Return [X, Y] of the center of cell containing provided text 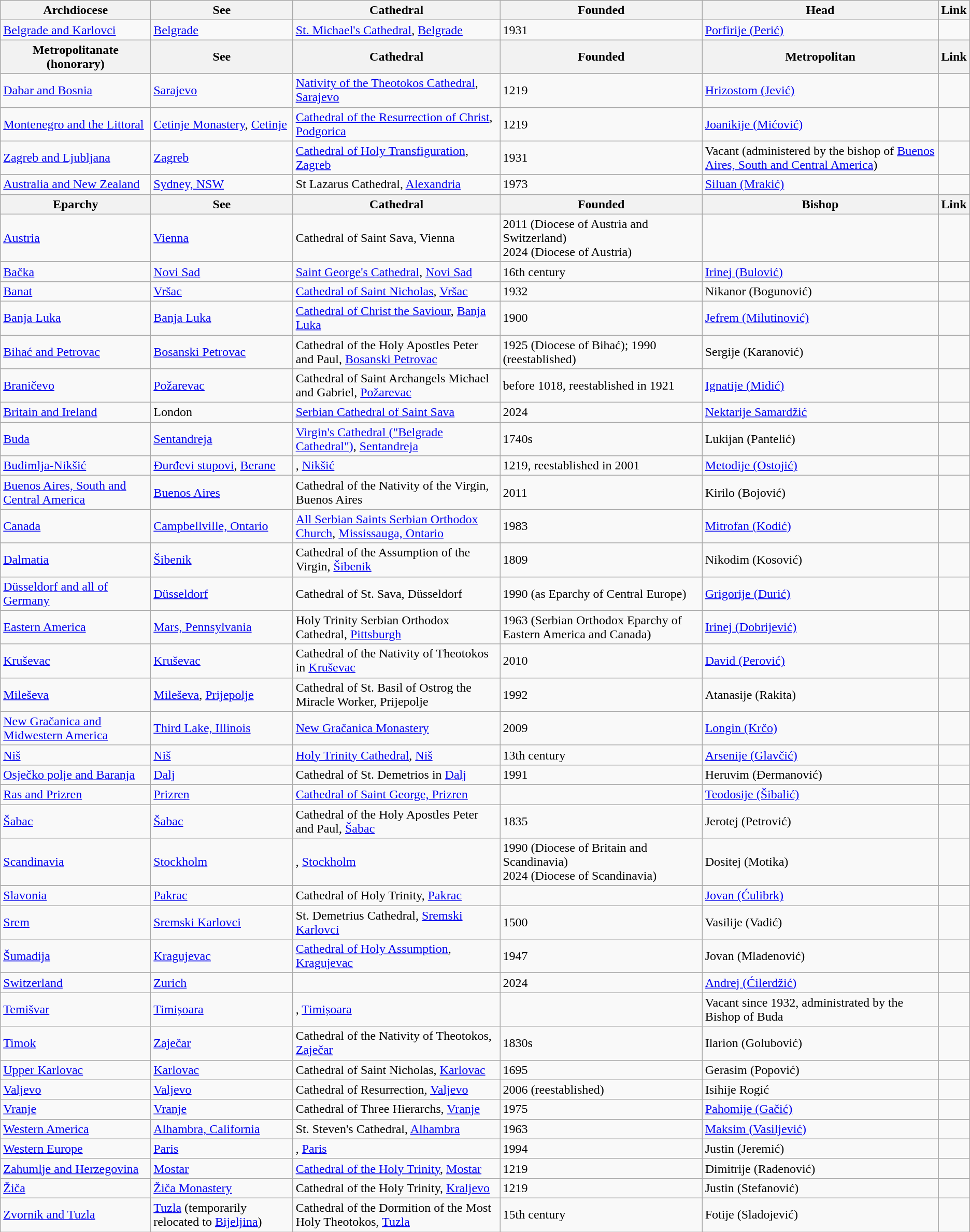
Longin (Krčo) [820, 728]
Dalmatia [76, 560]
Banat [76, 291]
Teodosije (Šibalić) [820, 794]
Canada [76, 526]
Buenos Aires, South and Central America [76, 492]
Virgin's Cathedral ("Belgrade Cathedral"), Sentandreja [396, 439]
Montenegro and the Littoral [76, 124]
Nikodim (Kosović) [820, 560]
Dalj [222, 775]
David (Perović) [820, 661]
Mitrofan (Kodić) [820, 526]
Cathedral of the Assumption of the Virgin, Šibenik [396, 560]
2011 (Diocese of Austria and Switzerland)2024 (Diocese of Austria) [601, 238]
Archdiocese [76, 10]
1500 [601, 922]
Cathedral of Holy Assumption, Kragujevac [396, 956]
Holy Trinity Cathedral, Niš [396, 755]
Vasilije (Vadić) [820, 922]
Cathedral of Christ the Saviour, Banja Luka [396, 318]
1983 [601, 526]
Stockholm [222, 862]
Porfirije (Perić) [820, 30]
Sergije (Karanović) [820, 351]
New Gračanica Monastery [396, 728]
Kragujevac [222, 956]
Paris [222, 1149]
1994 [601, 1149]
Cathedral of Holy Trinity, Pakrac [396, 896]
Alhambra, California [222, 1129]
Sarajevo [222, 90]
Buda [76, 439]
Cathedral of Saint Sava, Vienna [396, 238]
Maksim (Vasiljević) [820, 1129]
Ilarion (Golubović) [820, 1043]
New Gračanica and Midwestern America [76, 728]
Cathedral of Holy Transfiguration, Zagreb [396, 157]
Nativity of the Theotokos Cathedral, Sarajevo [396, 90]
Slavonia [76, 896]
1990 (Diocese of Britain and Scandinavia)2024 (Diocese of Scandinavia) [601, 862]
16th century [601, 271]
1963 (Serbian Orthodox Eparchy of Eastern America and Canada) [601, 627]
1932 [601, 291]
Novi Sad [222, 271]
, Stockholm [396, 862]
1990 (as Eparchy of Central Europe) [601, 594]
Mileševa, Prijepolje [222, 694]
Hrizostom (Jević) [820, 90]
Zagreb [222, 157]
1740s [601, 439]
1809 [601, 560]
2009 [601, 728]
Vršac [222, 291]
Sentandreja [222, 439]
Cathedral of the Holy Apostles Peter and Paul, Bosanski Petrovac [396, 351]
Cathedral of Saint George, Prizren [396, 794]
Bihać and Petrovac [76, 351]
Britain and Ireland [76, 412]
Zaječar [222, 1043]
Timok [76, 1043]
St. Steven's Cathedral, Alhambra [396, 1129]
, Nikšić [396, 466]
Buenos Aires [222, 492]
Scandinavia [76, 862]
St. Michael's Cathedral, Belgrade [396, 30]
Cathedral of Saint Nicholas, Karlovac [396, 1070]
Budimlja-Nikšić [76, 466]
Gerasim (Popović) [820, 1070]
Lukijan (Pantelić) [820, 439]
Switzerland [76, 983]
St Lazarus Cathedral, Alexandria [396, 184]
15th century [601, 1214]
Nektarije Samardžić [820, 412]
Fotije (Sladojević) [820, 1214]
Vacant since 1932, administrated by the Bishop of Buda [820, 1009]
1219, reestablished in 2001 [601, 466]
Dositej (Motika) [820, 862]
Irinej (Dobrijević) [820, 627]
Mars, Pennsylvania [222, 627]
1963 [601, 1129]
Srem [76, 922]
1900 [601, 318]
Belgrade [222, 30]
2010 [601, 661]
13th century [601, 755]
All Serbian Saints Serbian Orthodox Church, Mississauga, Ontario [396, 526]
Campbellville, Ontario [222, 526]
1991 [601, 775]
Irinej (Bulović) [820, 271]
Andrej (Ćilerdžić) [820, 983]
St. Demetrius Cathedral, Sremski Karlovci [396, 922]
Mileševa [76, 694]
Kirilo (Bojović) [820, 492]
Metropolitan [820, 57]
1973 [601, 184]
Austria [76, 238]
Jerotej (Petrović) [820, 821]
Timișoara [222, 1009]
Serbian Cathedral of Saint Sava [396, 412]
Third Lake, Illinois [222, 728]
, Paris [396, 1149]
Upper Karlovac [76, 1070]
Justin (Stefanović) [820, 1188]
Arsenije (Glavčić) [820, 755]
Western America [76, 1129]
Pahomije (Gačić) [820, 1109]
Bosanski Petrovac [222, 351]
Žiča Monastery [222, 1188]
Karlovac [222, 1070]
Braničevo [76, 385]
Bishop [820, 204]
Đurđevi stupovi, Berane [222, 466]
Cathedral of Three Hierarchs, Vranje [396, 1109]
Eparchy [76, 204]
Isihije Rogić [820, 1090]
Saint George's Cathedral, Novi Sad [396, 271]
Cathedral of Saint Archangels Michael and Gabriel, Požarevac [396, 385]
Atanasije (Rakita) [820, 694]
Sremski Karlovci [222, 922]
1947 [601, 956]
Tuzla (temporarily relocated to Bijeljina) [222, 1214]
Cathedral of the Dormition of the Most Holy Theotokos, Tuzla [396, 1214]
Zahumlje and Herzegovina [76, 1168]
Siluan (Mrakić) [820, 184]
Cathedral of the Nativity of Theotokos, Zaječar [396, 1043]
Cathedral of Saint Nicholas, Vršac [396, 291]
Pakrac [222, 896]
Eastern America [76, 627]
Temišvar [76, 1009]
1835 [601, 821]
1695 [601, 1070]
Joanikije (Mićović) [820, 124]
Heruvim (Đermanović) [820, 775]
Zvornik and Tuzla [76, 1214]
Cathedral of the Holy Trinity, Kraljevo [396, 1188]
Bačka [76, 271]
Cathedral of the Resurrection of Christ, Podgorica [396, 124]
, Timișoara [396, 1009]
Dimitrije (Rađenović) [820, 1168]
Cathedral of the Nativity of the Virgin, Buenos Aires [396, 492]
2011 [601, 492]
Osječko polje and Baranja [76, 775]
Šibenik [222, 560]
Cathedral of Resurrection, Valjevo [396, 1090]
Belgrade and Karlovci [76, 30]
Holy Trinity Serbian Orthodox Cathedral, Pittsburgh [396, 627]
Cathedral of the Holy Trinity, Mostar [396, 1168]
Ras and Prizren [76, 794]
Metropolitanate (honorary) [76, 57]
before 1018, reestablished in 1921 [601, 385]
Šumadija [76, 956]
Vacant (administered by the bishop of Buenos Aires, South and Central America) [820, 157]
Dabar and Bosnia [76, 90]
Australia and New Zealand [76, 184]
Grigorije (Durić) [820, 594]
Jovan (Ćulibrk) [820, 896]
Nikanor (Bogunović) [820, 291]
Cetinje Monastery, Cetinje [222, 124]
Cathedral of St. Basil of Ostrog the Miracle Worker, Prijepolje [396, 694]
Düsseldorf [222, 594]
Düsseldorf and all of Germany [76, 594]
Cathedral of St. Sava, Düsseldorf [396, 594]
Vienna [222, 238]
1925 (Diocese of Bihać); 1990 (reestablished) [601, 351]
Sydney, NSW [222, 184]
1975 [601, 1109]
Cathedral of St. Demetrios in Dalj [396, 775]
Cathedral of the Nativity of Theotokos in Kruševac [396, 661]
Ignatije (Midić) [820, 385]
London [222, 412]
Zurich [222, 983]
Metodije (Ostojić) [820, 466]
Jefrem (Milutinović) [820, 318]
Žiča [76, 1188]
2006 (reestablished) [601, 1090]
Cathedral of the Holy Apostles Peter and Paul, Šabac [396, 821]
Prizren [222, 794]
Justin (Jeremić) [820, 1149]
Zagreb and Ljubljana [76, 157]
Head [820, 10]
Požarevac [222, 385]
Mostar [222, 1168]
1992 [601, 694]
1830s [601, 1043]
Western Europe [76, 1149]
Jovan (Mladenović) [820, 956]
